Locate the cell with the specified text and output its [X, Y] center coordinate. 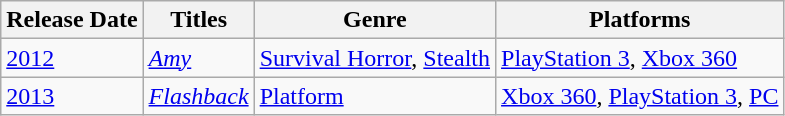
Genre [374, 20]
Platform [374, 96]
2013 [72, 96]
2012 [72, 58]
Platforms [640, 20]
Survival Horror, Stealth [374, 58]
Release Date [72, 20]
Titles [198, 20]
Xbox 360, PlayStation 3, PC [640, 96]
PlayStation 3, Xbox 360 [640, 58]
Flashback [198, 96]
Amy [198, 58]
